Determine the (x, y) coordinate at the center of the cell enclosing the given text.  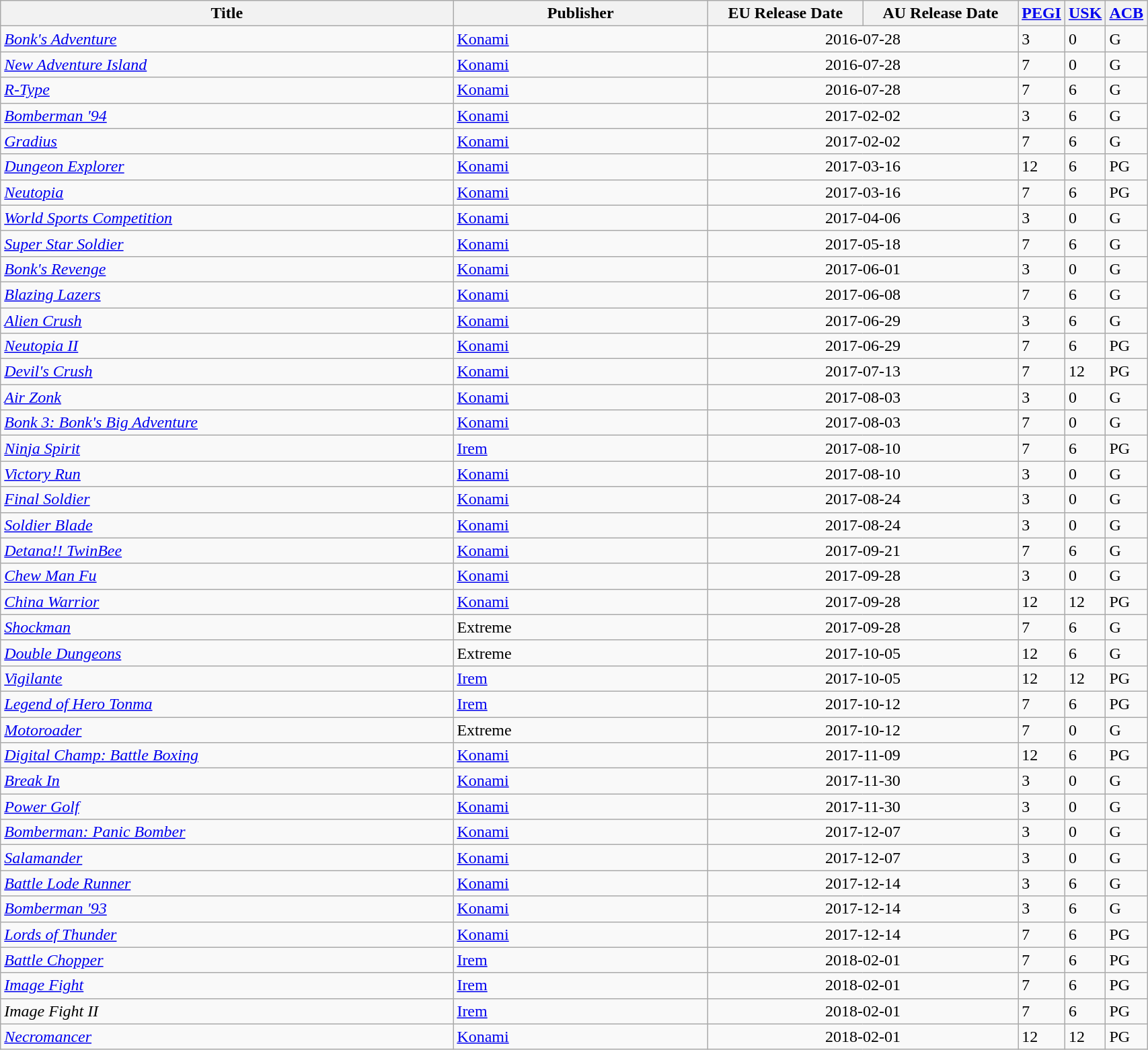
Digital Champ: Battle Boxing (227, 756)
Detana!! TwinBee (227, 551)
Blazing Lazers (227, 294)
Bomberman '94 (227, 116)
2017-09-21 (864, 551)
Bomberman: Panic Bomber (227, 832)
Double Dungeons (227, 653)
New Adventure Island (227, 65)
Soldier Blade (227, 525)
Image Fight II (227, 1011)
Battle Chopper (227, 960)
Super Star Soldier (227, 243)
Break In (227, 781)
Motoroader (227, 729)
Bonk 3: Bonk's Big Adventure (227, 423)
Chew Man Fu (227, 576)
ACB (1126, 13)
Alien Crush (227, 321)
Neutopia II (227, 346)
Bonk's Revenge (227, 269)
Air Zonk (227, 397)
Ninja Spirit (227, 448)
2017-07-13 (864, 372)
Legend of Hero Tonma (227, 704)
Necromancer (227, 1037)
2017-04-06 (864, 218)
Vigilante (227, 678)
Devil's Crush (227, 372)
2017-06-08 (864, 294)
China Warrior (227, 602)
2017-05-18 (864, 243)
Dungeon Explorer (227, 167)
Neutopia (227, 192)
Victory Run (227, 474)
Image Fight (227, 985)
2017-06-01 (864, 269)
PEGI (1042, 13)
Publisher (581, 13)
Salamander (227, 858)
EU Release Date (786, 13)
Bonk's Adventure (227, 39)
Power Golf (227, 807)
Lords of Thunder (227, 934)
Title (227, 13)
USK (1085, 13)
Gradius (227, 141)
AU Release Date (940, 13)
World Sports Competition (227, 218)
R-Type (227, 90)
Battle Lode Runner (227, 883)
Final Soldier (227, 499)
Shockman (227, 627)
2017-11-09 (864, 756)
Bomberman '93 (227, 909)
